Return the [X, Y] coordinate for the center point of the cell that contains the specified text.  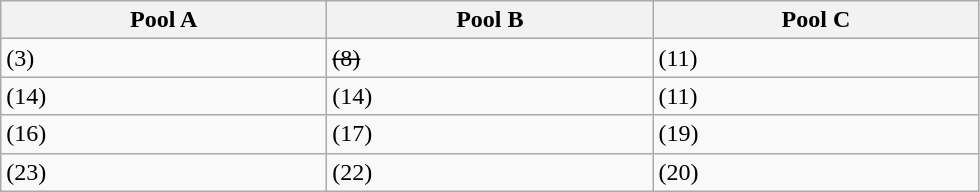
(19) [816, 134]
(20) [816, 172]
(3) [164, 58]
Pool C [816, 20]
Pool A [164, 20]
(22) [490, 172]
(8) [490, 58]
(16) [164, 134]
(17) [490, 134]
Pool B [490, 20]
(23) [164, 172]
